For the text-containing cell, return its midpoint in (X, Y) coordinate format. 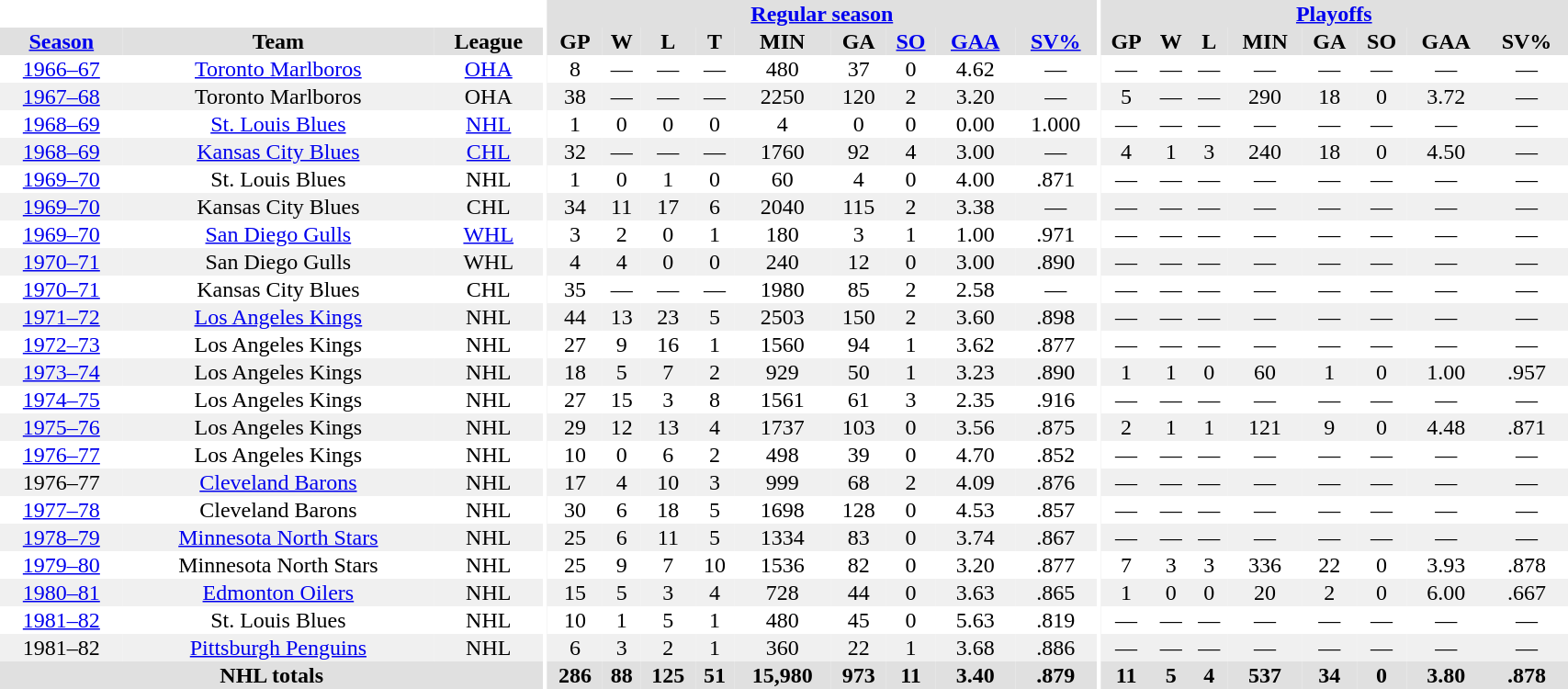
2.35 (976, 400)
286 (575, 675)
83 (859, 537)
3.38 (976, 207)
6.00 (1446, 593)
Pittsburgh Penguins (278, 648)
.916 (1056, 400)
999 (783, 482)
2040 (783, 207)
121 (1265, 427)
3.62 (976, 344)
92 (859, 152)
Playoffs (1334, 14)
1980–81 (62, 593)
Season (62, 41)
1979–80 (62, 565)
1698 (783, 510)
Edmonton Oilers (278, 593)
.819 (1056, 620)
85 (859, 289)
1978–79 (62, 537)
T (715, 41)
537 (1265, 675)
2250 (783, 96)
1971–72 (62, 317)
498 (783, 455)
94 (859, 344)
128 (859, 510)
30 (575, 510)
NHL totals (272, 675)
50 (859, 372)
1737 (783, 427)
728 (783, 593)
1972–73 (62, 344)
1966–67 (62, 69)
1980 (783, 289)
61 (859, 400)
1973–74 (62, 372)
.852 (1056, 455)
4.00 (976, 179)
973 (859, 675)
4.53 (976, 510)
16 (668, 344)
45 (859, 620)
4.09 (976, 482)
929 (783, 372)
120 (859, 96)
1561 (783, 400)
0.00 (976, 124)
3.40 (976, 675)
3.80 (1446, 675)
1536 (783, 565)
360 (783, 648)
88 (621, 675)
.957 (1527, 372)
51 (715, 675)
Team (278, 41)
.876 (1056, 482)
2503 (783, 317)
League (489, 41)
3.68 (976, 648)
3.93 (1446, 565)
1560 (783, 344)
1760 (783, 152)
4.50 (1446, 152)
4.62 (976, 69)
39 (859, 455)
290 (1265, 96)
32 (575, 152)
4.48 (1446, 427)
3.72 (1446, 96)
5.63 (976, 620)
15,980 (783, 675)
38 (575, 96)
180 (783, 234)
20 (1265, 593)
3.63 (976, 593)
1977–78 (62, 510)
.865 (1056, 593)
3.74 (976, 537)
2.58 (976, 289)
3.56 (976, 427)
3.23 (976, 372)
23 (668, 317)
.879 (1056, 675)
115 (859, 207)
3.60 (976, 317)
150 (859, 317)
1974–75 (62, 400)
.867 (1056, 537)
37 (859, 69)
336 (1265, 565)
Regular season (822, 14)
4.70 (976, 455)
.857 (1056, 510)
103 (859, 427)
.875 (1056, 427)
.886 (1056, 648)
125 (668, 675)
68 (859, 482)
.971 (1056, 234)
35 (575, 289)
.667 (1527, 593)
82 (859, 565)
1334 (783, 537)
1967–68 (62, 96)
1.000 (1056, 124)
1975–76 (62, 427)
.898 (1056, 317)
29 (575, 427)
